Locate the cell with the specified text and output its [X, Y] center coordinate. 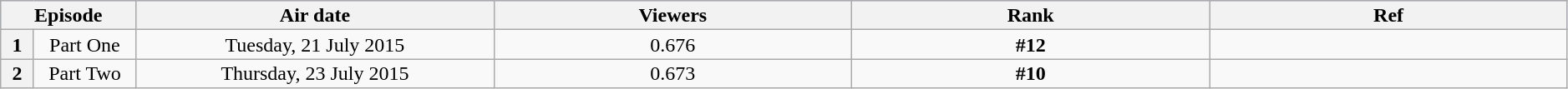
2 [17, 73]
Ref [1388, 15]
Air date [315, 15]
Thursday, 23 July 2015 [315, 73]
Part One [85, 45]
Viewers [672, 15]
#12 [1030, 45]
Episode [69, 15]
Part Two [85, 73]
0.673 [672, 73]
1 [17, 45]
#10 [1030, 73]
Rank [1030, 15]
Tuesday, 21 July 2015 [315, 45]
0.676 [672, 45]
